Extract the (X, Y) coordinate from the center of the cell holding the provided text.  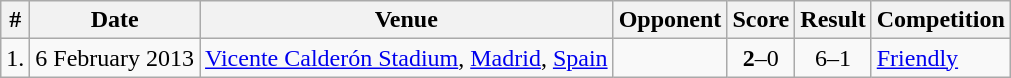
6–1 (833, 58)
Score (761, 20)
Opponent (670, 20)
1. (16, 58)
Vicente Calderón Stadium, Madrid, Spain (407, 58)
# (16, 20)
Competition (940, 20)
Result (833, 20)
6 February 2013 (115, 58)
Date (115, 20)
2–0 (761, 58)
Friendly (940, 58)
Venue (407, 20)
